For the text-containing cell, return its midpoint in [X, Y] coordinate format. 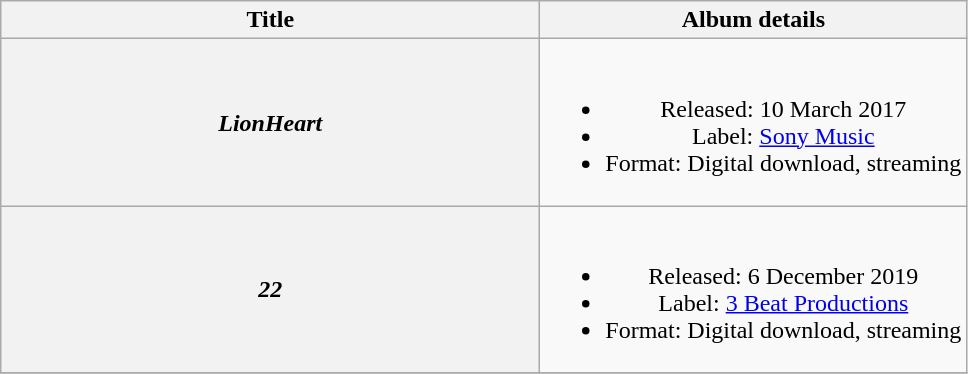
22 [270, 290]
Title [270, 20]
Album details [754, 20]
Released: 10 March 2017Label: Sony MusicFormat: Digital download, streaming [754, 122]
LionHeart [270, 122]
Released: 6 December 2019Label: 3 Beat ProductionsFormat: Digital download, streaming [754, 290]
